Capture the cell that displays the provided text and extract its (X, Y) central coordinate. 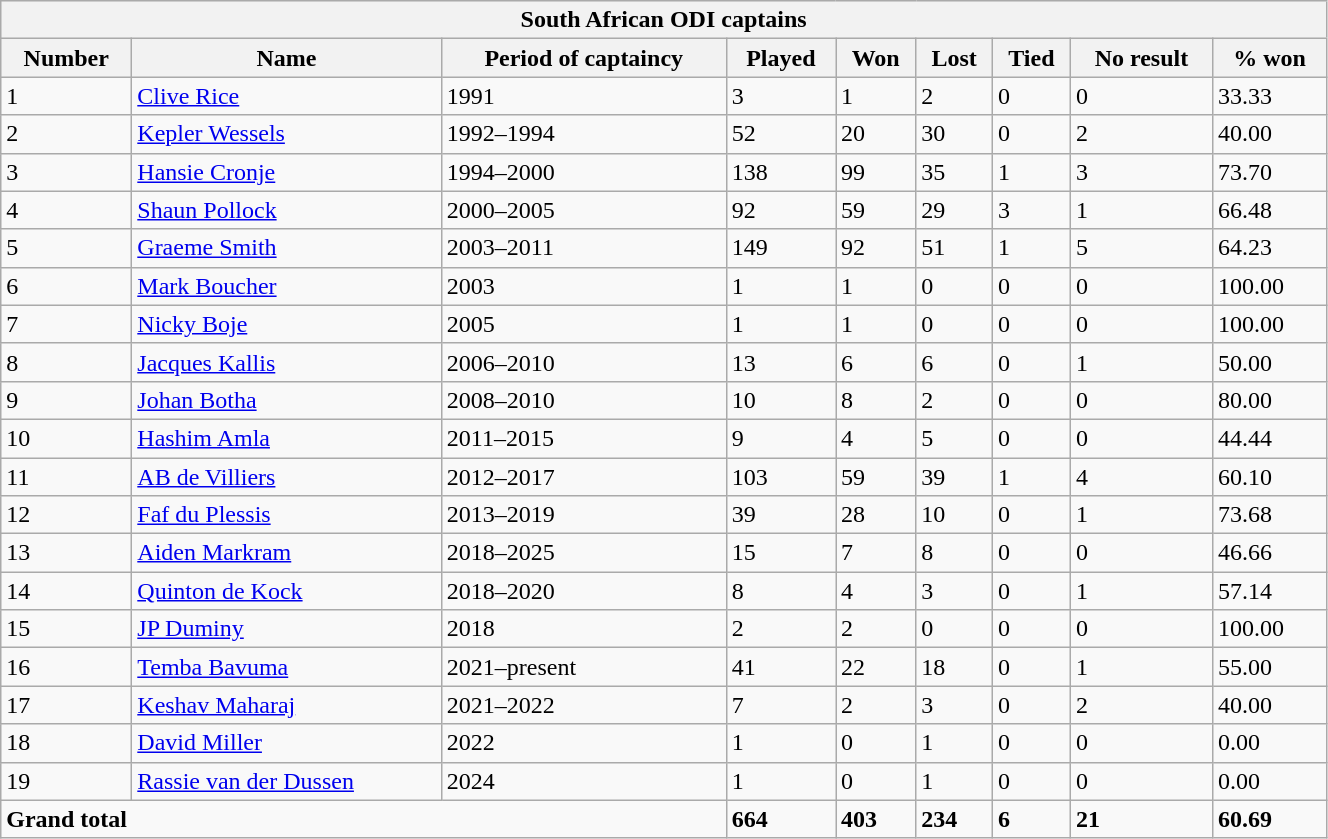
Tied (1031, 58)
Quinton de Kock (286, 591)
52 (780, 134)
% won (1270, 58)
73.68 (1270, 515)
64.23 (1270, 248)
103 (780, 477)
664 (780, 819)
Nicky Boje (286, 324)
17 (66, 705)
2022 (584, 743)
57.14 (1270, 591)
David Miller (286, 743)
16 (66, 667)
Mark Boucher (286, 286)
2021–present (584, 667)
2013–2019 (584, 515)
Shaun Pollock (286, 210)
1991 (584, 96)
Grand total (364, 819)
19 (66, 781)
12 (66, 515)
73.70 (1270, 172)
AB de Villiers (286, 477)
234 (954, 819)
Faf du Plessis (286, 515)
No result (1141, 58)
2011–2015 (584, 438)
Lost (954, 58)
Jacques Kallis (286, 362)
Won (876, 58)
Graeme Smith (286, 248)
2018–2025 (584, 553)
Keshav Maharaj (286, 705)
60.10 (1270, 477)
JP Duminy (286, 629)
Hansie Cronje (286, 172)
403 (876, 819)
Name (286, 58)
30 (954, 134)
2012–2017 (584, 477)
11 (66, 477)
1994–2000 (584, 172)
Temba Bavuma (286, 667)
44.44 (1270, 438)
28 (876, 515)
55.00 (1270, 667)
22 (876, 667)
33.33 (1270, 96)
29 (954, 210)
2005 (584, 324)
Period of captaincy (584, 58)
60.69 (1270, 819)
Number (66, 58)
35 (954, 172)
80.00 (1270, 400)
2003–2011 (584, 248)
2008–2010 (584, 400)
2018 (584, 629)
51 (954, 248)
Hashim Amla (286, 438)
138 (780, 172)
2006–2010 (584, 362)
Played (780, 58)
South African ODI captains (664, 20)
Kepler Wessels (286, 134)
Aiden Markram (286, 553)
2018–2020 (584, 591)
14 (66, 591)
2021–2022 (584, 705)
21 (1141, 819)
149 (780, 248)
Clive Rice (286, 96)
50.00 (1270, 362)
2000–2005 (584, 210)
99 (876, 172)
46.66 (1270, 553)
Rassie van der Dussen (286, 781)
Johan Botha (286, 400)
2003 (584, 286)
41 (780, 667)
2024 (584, 781)
1992–1994 (584, 134)
66.48 (1270, 210)
20 (876, 134)
